Locate the cell with the specified text and output its (x, y) center coordinate. 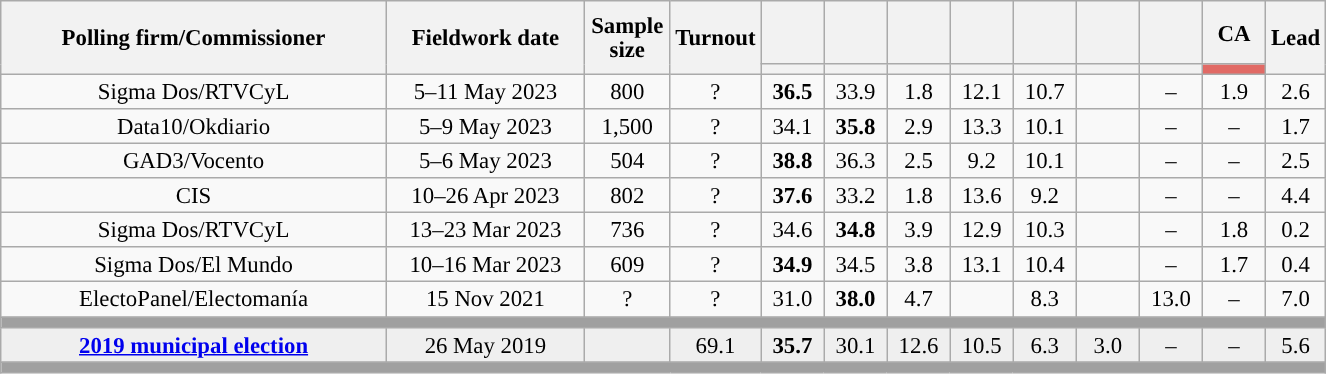
CIS (194, 196)
69.1 (716, 344)
1.9 (1234, 92)
3.0 (1108, 344)
36.3 (856, 162)
34.1 (792, 126)
26 May 2019 (485, 344)
609 (627, 266)
36.5 (792, 92)
ElectoPanel/Electomanía (194, 300)
Sigma Dos/El Mundo (194, 266)
10–26 Apr 2023 (485, 196)
6.3 (1044, 344)
CA (1234, 32)
10.4 (1044, 266)
Sample size (627, 38)
504 (627, 162)
Turnout (716, 38)
2019 municipal election (194, 344)
2.6 (1296, 92)
12.6 (918, 344)
2.9 (918, 126)
736 (627, 230)
30.1 (856, 344)
15 Nov 2021 (485, 300)
800 (627, 92)
10.7 (1044, 92)
3.8 (918, 266)
10.5 (982, 344)
12.9 (982, 230)
GAD3/Vocento (194, 162)
34.9 (792, 266)
5–9 May 2023 (485, 126)
Polling firm/Commissioner (194, 38)
802 (627, 196)
13–23 Mar 2023 (485, 230)
13.1 (982, 266)
13.0 (1170, 300)
Fieldwork date (485, 38)
34.5 (856, 266)
37.6 (792, 196)
5.6 (1296, 344)
31.0 (792, 300)
12.1 (982, 92)
0.2 (1296, 230)
1,500 (627, 126)
34.6 (792, 230)
33.2 (856, 196)
Lead (1296, 38)
4.7 (918, 300)
34.8 (856, 230)
13.3 (982, 126)
3.9 (918, 230)
5–6 May 2023 (485, 162)
10–16 Mar 2023 (485, 266)
33.9 (856, 92)
35.8 (856, 126)
4.4 (1296, 196)
13.6 (982, 196)
7.0 (1296, 300)
10.3 (1044, 230)
5–11 May 2023 (485, 92)
35.7 (792, 344)
0.4 (1296, 266)
Data10/Okdiario (194, 126)
38.8 (792, 162)
38.0 (856, 300)
8.3 (1044, 300)
